Identify which cell holds the provided text, then report its (x, y) central coordinate. 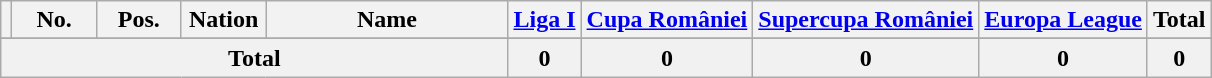
No. (54, 20)
Cupa României (667, 20)
Name (387, 20)
Nation (224, 20)
Supercupa României (866, 20)
Europa League (1064, 20)
Liga I (544, 20)
Pos. (140, 20)
